Capture the cell that displays the provided text and extract its [X, Y] central coordinate. 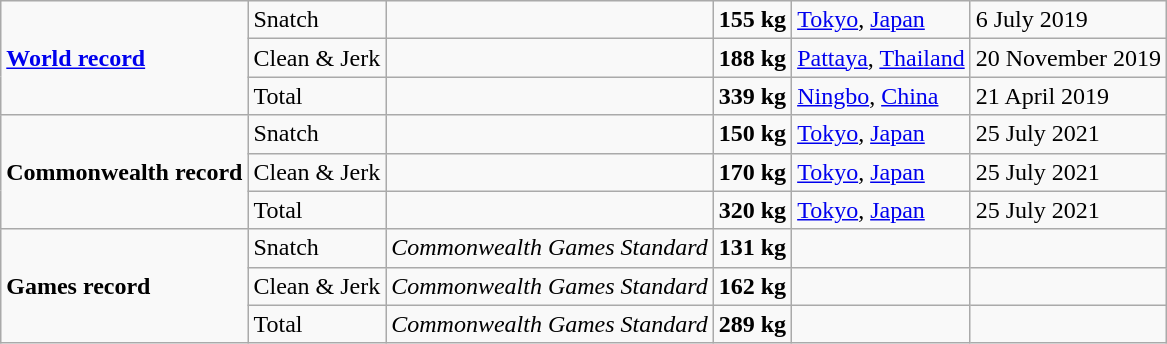
131 kg [752, 248]
162 kg [752, 286]
188 kg [752, 58]
Ningbo, China [882, 96]
21 April 2019 [1068, 96]
Pattaya, Thailand [882, 58]
World record [124, 58]
289 kg [752, 324]
339 kg [752, 96]
150 kg [752, 134]
155 kg [752, 20]
Commonwealth record [124, 172]
Games record [124, 286]
320 kg [752, 210]
20 November 2019 [1068, 58]
6 July 2019 [1068, 20]
170 kg [752, 172]
